Identify which cell holds the provided text, then report its [x, y] central coordinate. 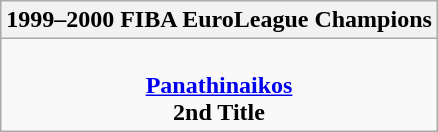
Panathinaikos 2nd Title [220, 85]
1999–2000 FIBA EuroLeague Champions [220, 20]
